Locate the cell with the specified text and output its (X, Y) center coordinate. 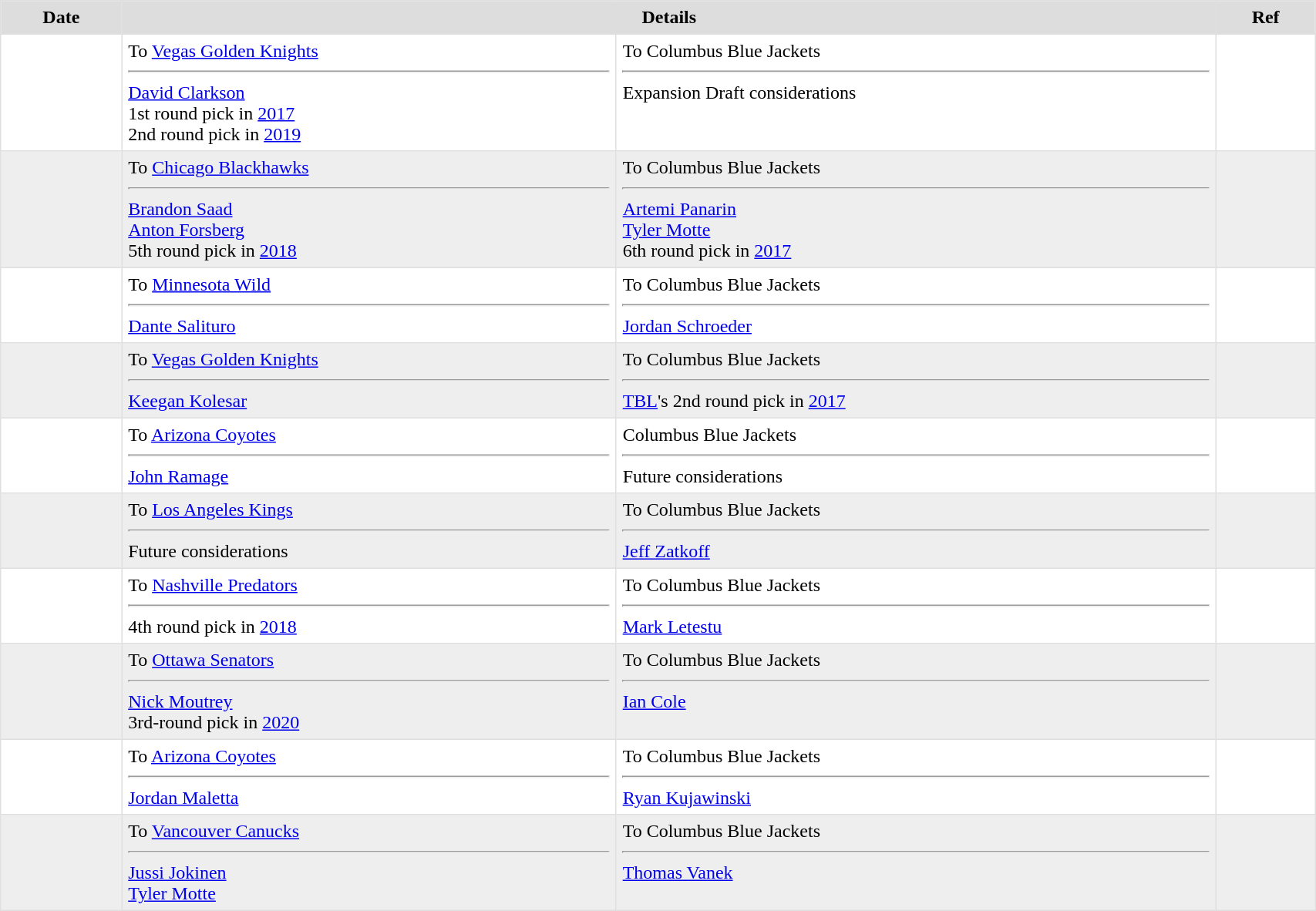
To Columbus Blue JacketsIan Cole (916, 691)
To Arizona CoyotesJordan Maletta (369, 777)
To Los Angeles KingsFuture considerations (369, 531)
Details (669, 18)
To Columbus Blue JacketsArtemi PanarinTyler Motte6th round pick in 2017 (916, 210)
To Columbus Blue JacketsExpansion Draft considerations (916, 92)
To Columbus Blue JacketsRyan Kujawinski (916, 777)
To Columbus Blue JacketsThomas Vanek (916, 862)
Date (62, 18)
To Minnesota WildDante Salituro (369, 305)
Columbus Blue JacketsFuture considerations (916, 455)
To Chicago BlackhawksBrandon SaadAnton Forsberg5th round pick in 2018 (369, 210)
To Columbus Blue JacketsTBL's 2nd round pick in 2017 (916, 381)
To Arizona CoyotesJohn Ramage (369, 455)
To Columbus Blue JacketsJeff Zatkoff (916, 531)
To Vancouver CanucksJussi JokinenTyler Motte (369, 862)
To Nashville Predators4th round pick in 2018 (369, 606)
To Ottawa SenatorsNick Moutrey3rd-round pick in 2020 (369, 691)
To Columbus Blue JacketsJordan Schroeder (916, 305)
To Vegas Golden KnightsKeegan Kolesar (369, 381)
To Vegas Golden KnightsDavid Clarkson1st round pick in 20172nd round pick in 2019 (369, 92)
To Columbus Blue JacketsMark Letestu (916, 606)
Ref (1266, 18)
